Identify which cell holds the provided text, then report its [X, Y] central coordinate. 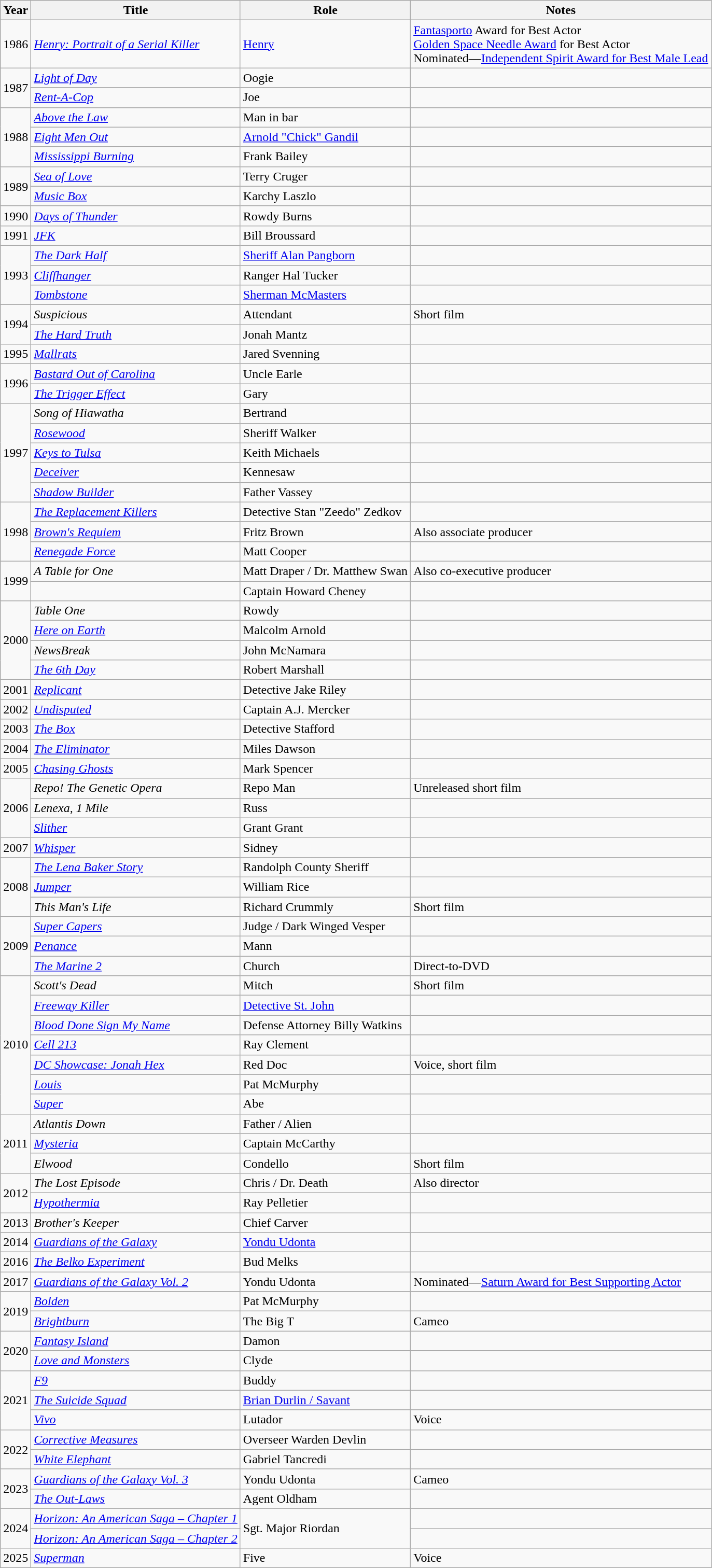
Song of Hiawatha [136, 413]
Karchy Laszlo [325, 196]
Keith Michaels [325, 453]
2014 [16, 1242]
2017 [16, 1282]
Mysteria [136, 1143]
The Marine 2 [136, 966]
2013 [16, 1222]
This Man's Life [136, 907]
Sea of Love [136, 176]
1986 [16, 44]
Mark Spencer [325, 768]
Elwood [136, 1163]
Repo Man [325, 788]
Light of Day [136, 78]
The Lena Baker Story [136, 867]
1987 [16, 88]
Brown's Requiem [136, 531]
Condello [325, 1163]
Cell 213 [136, 1045]
Shadow Builder [136, 492]
Judge / Dark Winged Vesper [325, 927]
Brightburn [136, 1321]
2010 [16, 1045]
Damon [325, 1341]
Miles Dawson [325, 749]
Super Capers [136, 927]
1996 [16, 384]
Nominated—Saturn Award for Best Supporting Actor [561, 1282]
Vivo [136, 1420]
1993 [16, 275]
Slither [136, 828]
White Elephant [136, 1459]
2023 [16, 1489]
Voice, short film [561, 1065]
Matt Cooper [325, 551]
Scott's Dead [136, 986]
Detective Jake Riley [325, 690]
Defense Attorney Billy Watkins [325, 1025]
Deceiver [136, 472]
Bertrand [325, 413]
Renegade Force [136, 551]
Also associate producer [561, 531]
1989 [16, 186]
1994 [16, 325]
A Table for One [136, 571]
Penance [136, 946]
Gary [325, 394]
Brother's Keeper [136, 1222]
Fritz Brown [325, 531]
The Suicide Squad [136, 1400]
Rowdy Burns [325, 216]
Captain A.J. Mercker [325, 709]
Red Doc [325, 1065]
Here on Earth [136, 631]
Mallrats [136, 354]
Clyde [325, 1361]
Guardians of the Galaxy Vol. 3 [136, 1479]
Richard Crummly [325, 907]
Ray Pelletier [325, 1202]
2011 [16, 1143]
Role [325, 10]
Chris / Dr. Death [325, 1183]
JFK [136, 235]
Man in bar [325, 117]
Chief Carver [325, 1222]
Super [136, 1104]
Bud Melks [325, 1262]
The Box [136, 729]
Table One [136, 611]
1991 [16, 235]
Father Vassey [325, 492]
DC Showcase: Jonah Hex [136, 1065]
Horizon: An American Saga – Chapter 2 [136, 1538]
Attendant [325, 315]
Lenexa, 1 Mile [136, 808]
Eight Men Out [136, 137]
F9 [136, 1380]
Rent-A-Cop [136, 97]
1997 [16, 453]
Horizon: An American Saga – Chapter 1 [136, 1518]
Freeway Killer [136, 1005]
2019 [16, 1311]
2002 [16, 709]
Ray Clement [325, 1045]
Also director [561, 1183]
Frank Bailey [325, 157]
Rowdy [325, 611]
Corrective Measures [136, 1439]
Bill Broussard [325, 235]
2012 [16, 1193]
The Lost Episode [136, 1183]
2007 [16, 847]
Blood Done Sign My Name [136, 1025]
2006 [16, 808]
Matt Draper / Dr. Matthew Swan [325, 571]
Church [325, 966]
2003 [16, 729]
Henry: Portrait of a Serial Killer [136, 44]
Days of Thunder [136, 216]
2005 [16, 768]
Oogie [325, 78]
The 6th Day [136, 670]
The Hard Truth [136, 334]
Arnold "Chick" Gandil [325, 137]
Captain McCarthy [325, 1143]
Whisper [136, 847]
1998 [16, 531]
William Rice [325, 887]
Suspicious [136, 315]
Notes [561, 10]
Robert Marshall [325, 670]
Tombstone [136, 295]
Louis [136, 1084]
Jumper [136, 887]
2004 [16, 749]
The Trigger Effect [136, 394]
Fantasporto Award for Best ActorGolden Space Needle Award for Best ActorNominated—Independent Spirit Award for Best Male Lead [561, 44]
Ranger Hal Tucker [325, 275]
2008 [16, 887]
Randolph County Sheriff [325, 867]
The Eliminator [136, 749]
Rosewood [136, 433]
Also co-executive producer [561, 571]
Lutador [325, 1420]
Malcolm Arnold [325, 631]
1999 [16, 581]
Henry [325, 44]
2020 [16, 1351]
Guardians of the Galaxy Vol. 2 [136, 1282]
Guardians of the Galaxy [136, 1242]
2022 [16, 1449]
2001 [16, 690]
Uncle Earle [325, 374]
2000 [16, 640]
Mann [325, 946]
Kennesaw [325, 472]
Undisputed [136, 709]
Title [136, 10]
Sidney [325, 847]
1990 [16, 216]
Detective Stafford [325, 729]
Overseer Warden Devlin [325, 1439]
Gabriel Tancredi [325, 1459]
Russ [325, 808]
Jared Svenning [325, 354]
Detective Stan "Zeedo" Zedkov [325, 512]
1988 [16, 137]
Unreleased short film [561, 788]
Fantasy Island [136, 1341]
Love and Monsters [136, 1361]
Detective St. John [325, 1005]
Chasing Ghosts [136, 768]
1995 [16, 354]
Brian Durlin / Savant [325, 1400]
The Belko Experiment [136, 1262]
Five [325, 1558]
Above the Law [136, 117]
Father / Alien [325, 1124]
Direct-to-DVD [561, 966]
Abe [325, 1104]
Keys to Tulsa [136, 453]
NewsBreak [136, 650]
Terry Cruger [325, 176]
Mitch [325, 986]
2025 [16, 1558]
Sherman McMasters [325, 295]
The Big T [325, 1321]
Replicant [136, 690]
Hypothermia [136, 1202]
The Out-Laws [136, 1499]
Repo! The Genetic Opera [136, 788]
Joe [325, 97]
The Replacement Killers [136, 512]
2024 [16, 1528]
Bastard Out of Carolina [136, 374]
Captain Howard Cheney [325, 591]
Buddy [325, 1380]
2016 [16, 1262]
Bolden [136, 1301]
The Dark Half [136, 255]
Music Box [136, 196]
Superman [136, 1558]
Sheriff Walker [325, 433]
Agent Oldham [325, 1499]
Jonah Mantz [325, 334]
Atlantis Down [136, 1124]
2021 [16, 1400]
2009 [16, 946]
Grant Grant [325, 828]
John McNamara [325, 650]
Sgt. Major Riordan [325, 1528]
Year [16, 10]
Cliffhanger [136, 275]
Mississippi Burning [136, 157]
Sheriff Alan Pangborn [325, 255]
